Determine the (x, y) coordinate at the center of the cell enclosing the given text.  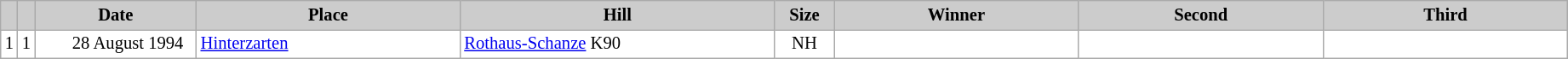
Date (116, 15)
NH (804, 44)
Winner (957, 15)
28 August 1994 (116, 44)
Place (329, 15)
Rothaus-Schanze K90 (617, 44)
Third (1445, 15)
Hill (617, 15)
Size (804, 15)
Second (1200, 15)
Hinterzarten (329, 44)
